Identify which cell holds the provided text, then report its (x, y) central coordinate. 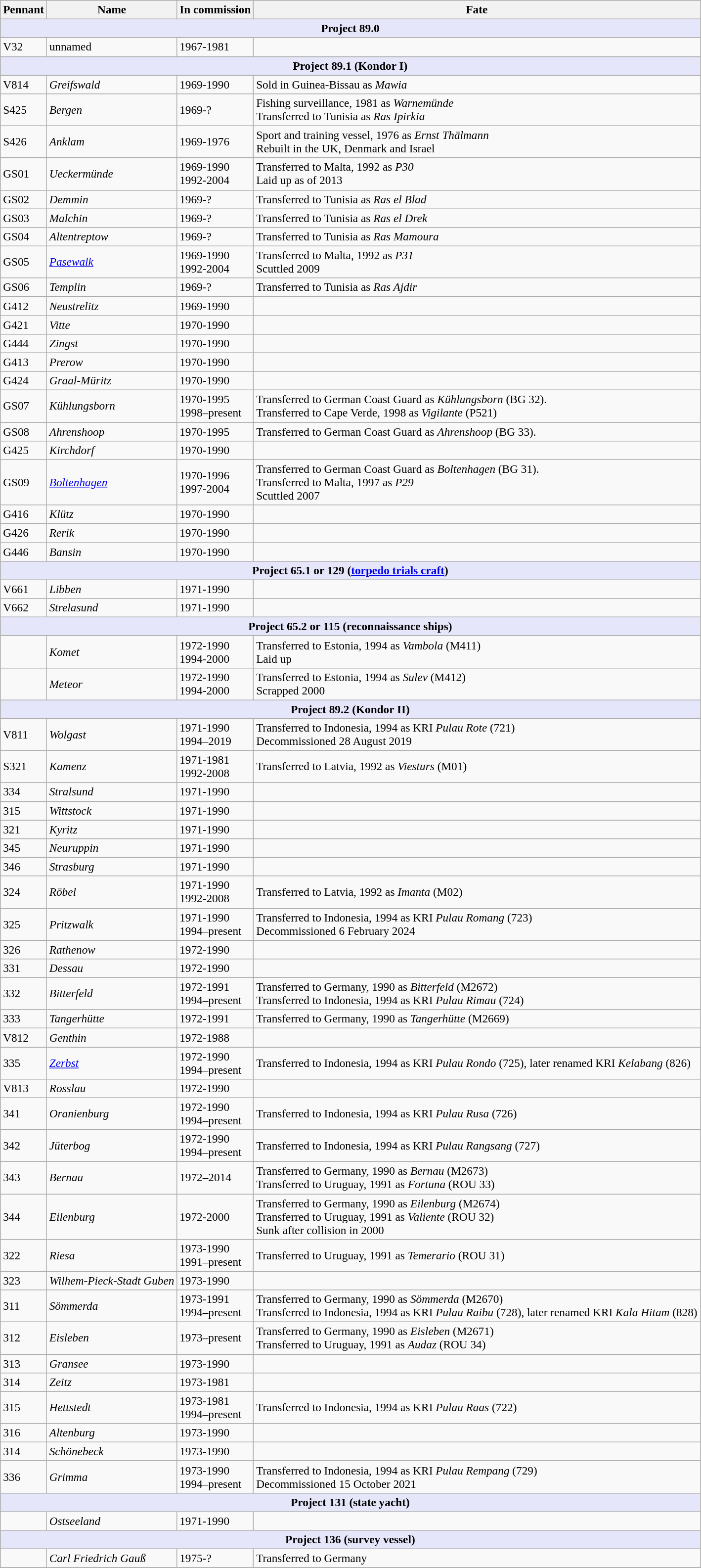
Tangerhütte (112, 1019)
V32 (24, 47)
GS07 (24, 406)
Transferred to Estonia, 1994 as Vambola (M411)Laid up (477, 652)
Ahrenshoop (112, 431)
Demmin (112, 199)
1972-2000 (216, 1216)
G425 (24, 450)
1969-1976 (216, 141)
Transferred to Indonesia, 1994 as KRI Pulau Rempang (729)Decommissioned 15 October 2021 (477, 1477)
Rosslau (112, 1088)
Zerbst (112, 1062)
Klütz (112, 514)
G416 (24, 514)
334 (24, 792)
Transferred to Malta, 1992 as P31Scuttled 2009 (477, 262)
Transferred to German Coast Guard as Boltenhagen (BG 31).Transferred to Malta, 1997 as P29Scuttled 2007 (477, 482)
1972-1991 (216, 1019)
Transferred to Indonesia, 1994 as KRI Pulau Rangsang (727) (477, 1146)
GS02 (24, 199)
Riesa (112, 1255)
Transferred to Indonesia, 1994 as KRI Pulau Raas (722) (477, 1408)
Wittstock (112, 811)
Transferred to German Coast Guard as Ahrenshoop (BG 33). (477, 431)
Transferred to Uruguay, 1991 as Temerario (ROU 31) (477, 1255)
G421 (24, 324)
1972-19911994–present (216, 993)
GS03 (24, 218)
Hettstedt (112, 1408)
Transferred to Indonesia, 1994 as KRI Pulau Rondo (725), later renamed KRI Kelabang (826) (477, 1062)
1971-19901992-2008 (216, 892)
Neuruppin (112, 848)
Kühlungsborn (112, 406)
Kamenz (112, 767)
GS01 (24, 174)
Transferred to Germany, 1990 as Eilenburg (M2674)Transferred to Uruguay, 1991 as Valiente (ROU 32)Sunk after collision in 2000 (477, 1216)
Transferred to Germany, 1990 as Bernau (M2673)Transferred to Uruguay, 1991 as Fortuna (ROU 33) (477, 1177)
342 (24, 1146)
1973-19811994–present (216, 1408)
Project 65.1 or 129 (torpedo trials craft) (350, 570)
Project 65.2 or 115 (reconnaissance ships) (350, 626)
344 (24, 1216)
Pritzwalk (112, 924)
Meteor (112, 684)
Transferred to Germany, 1990 as Tangerhütte (M2669) (477, 1019)
Transferred to Tunisia as Ras Ajdir (477, 287)
Bernau (112, 1177)
Project 89.2 (Kondor II) (350, 709)
GS05 (24, 262)
322 (24, 1255)
V661 (24, 589)
Transferred to Tunisia as Ras el Drek (477, 218)
1973–present (216, 1337)
Project 89.0 (350, 28)
Rerik (112, 533)
1973-19901994–present (216, 1477)
S321 (24, 767)
GS06 (24, 287)
Zeitz (112, 1382)
335 (24, 1062)
312 (24, 1337)
Ostseeland (112, 1521)
Genthin (112, 1037)
Fate (477, 9)
S426 (24, 141)
1973-19901991–present (216, 1255)
1973-19911994–present (216, 1306)
Transferred to Germany, 1990 as Eisleben (M2671)Transferred to Uruguay, 1991 as Audaz (ROU 34) (477, 1337)
Gransee (112, 1363)
Libben (112, 589)
313 (24, 1363)
326 (24, 949)
V811 (24, 734)
Pasewalk (112, 262)
Transferred to Indonesia, 1994 as KRI Pulau Romang (723)Decommissioned 6 February 2024 (477, 924)
Boltenhagen (112, 482)
Neustrelitz (112, 306)
Dessau (112, 968)
316 (24, 1432)
1967-1981 (216, 47)
Kyritz (112, 829)
Grimma (112, 1477)
Eilenburg (112, 1216)
Templin (112, 287)
Transferred to Indonesia, 1994 as KRI Pulau Rusa (726) (477, 1114)
Prerow (112, 362)
Project 131 (state yacht) (350, 1502)
G426 (24, 533)
Transferred to Malta, 1992 as P30Laid up as of 2013 (477, 174)
Bitterfeld (112, 993)
Transferred to Germany (477, 1558)
Ueckermünde (112, 174)
G412 (24, 306)
Rathenow (112, 949)
Strelasund (112, 607)
321 (24, 829)
Transferred to Germany, 1990 as Sömmerda (M2670)Transferred to Indonesia, 1994 as KRI Pulau Raibu (728), later renamed KRI Kala Hitam (828) (477, 1306)
In commission (216, 9)
Zingst (112, 343)
1973-1981 (216, 1382)
Transferred to Latvia, 1992 as Imanta (M02) (477, 892)
311 (24, 1306)
Greifswald (112, 84)
Fishing surveillance, 1981 as WarnemündeTransferred to Tunisia as Ras Ipirkia (477, 110)
G446 (24, 552)
341 (24, 1114)
Eisleben (112, 1337)
324 (24, 892)
Komet (112, 652)
Graal-Müritz (112, 381)
unnamed (112, 47)
Transferred to Germany, 1990 as Bitterfeld (M2672)Transferred to Indonesia, 1994 as KRI Pulau Rimau (724) (477, 993)
GS08 (24, 431)
Transferred to Estonia, 1994 as Sulev (M412)Scrapped 2000 (477, 684)
G413 (24, 362)
V812 (24, 1037)
Name (112, 9)
Sömmerda (112, 1306)
Oranienburg (112, 1114)
Röbel (112, 892)
Vitte (112, 324)
Wolgast (112, 734)
Transferred to Tunisia as Ras el Blad (477, 199)
V814 (24, 84)
323 (24, 1281)
V813 (24, 1088)
Carl Friedrich Gauß (112, 1558)
346 (24, 867)
GS09 (24, 482)
1971-19901994–present (216, 924)
1970-19961997-2004 (216, 482)
1971-19901994–2019 (216, 734)
1972-1988 (216, 1037)
Bergen (112, 110)
331 (24, 968)
Stralsund (112, 792)
336 (24, 1477)
G444 (24, 343)
Bansin (112, 552)
Kirchdorf (112, 450)
Malchin (112, 218)
Pennant (24, 9)
S425 (24, 110)
325 (24, 924)
Wilhem-Pieck-Stadt Guben (112, 1281)
Altentreptow (112, 236)
G424 (24, 381)
1970-19951998–present (216, 406)
1970-1995 (216, 431)
Sport and training vessel, 1976 as Ernst ThälmannRebuilt in the UK, Denmark and Israel (477, 141)
Strasburg (112, 867)
Anklam (112, 141)
343 (24, 1177)
1975-? (216, 1558)
Jüterbog (112, 1146)
Transferred to Latvia, 1992 as Viesturs (M01) (477, 767)
Altenburg (112, 1432)
345 (24, 848)
Project 89.1 (Kondor I) (350, 66)
333 (24, 1019)
Transferred to German Coast Guard as Kühlungsborn (BG 32).Transferred to Cape Verde, 1998 as Vigilante (P521) (477, 406)
Schönebeck (112, 1451)
Transferred to Indonesia, 1994 as KRI Pulau Rote (721)Decommissioned 28 August 2019 (477, 734)
GS04 (24, 236)
332 (24, 993)
1972–2014 (216, 1177)
1971-19811992-2008 (216, 767)
Transferred to Tunisia as Ras Mamoura (477, 236)
Sold in Guinea-Bissau as Mawia (477, 84)
Project 136 (survey vessel) (350, 1539)
V662 (24, 607)
